For the text-containing cell, return its midpoint in [x, y] coordinate format. 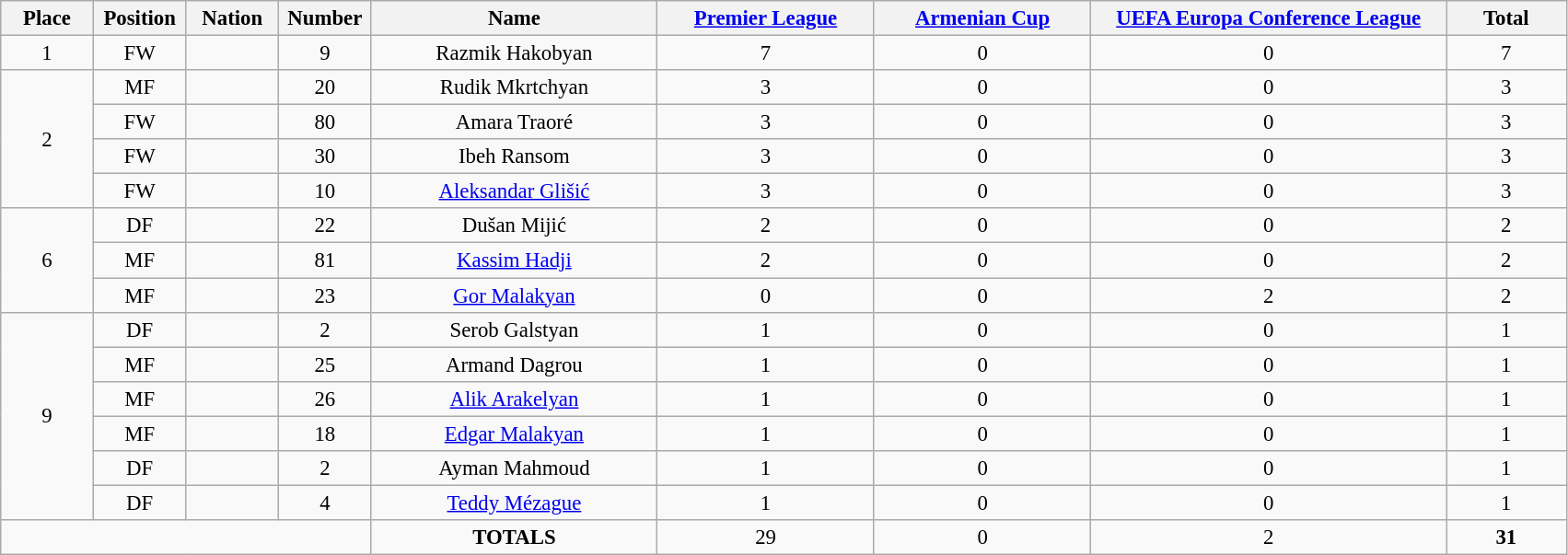
Name [514, 18]
22 [326, 225]
Number [326, 18]
Nation [232, 18]
Rudik Mkrtchyan [514, 87]
UEFA Europa Conference League [1269, 18]
Amara Traoré [514, 122]
10 [326, 191]
Total [1506, 18]
30 [326, 156]
Ayman Mahmoud [514, 468]
31 [1506, 538]
Place [48, 18]
Serob Galstyan [514, 330]
Ibeh Ransom [514, 156]
Teddy Mézague [514, 503]
Alik Arakelyan [514, 399]
TOTALS [514, 538]
23 [326, 295]
Premier League [766, 18]
81 [326, 260]
Gor Malakyan [514, 295]
Position [140, 18]
Aleksandar Glišić [514, 191]
26 [326, 399]
25 [326, 364]
Edgar Malakyan [514, 434]
Dušan Mijić [514, 225]
4 [326, 503]
Kassim Hadji [514, 260]
Armenian Cup [982, 18]
18 [326, 434]
Razmik Hakobyan [514, 53]
6 [48, 260]
20 [326, 87]
Armand Dagrou [514, 364]
29 [766, 538]
80 [326, 122]
